Return the [X, Y] coordinate for the center point of the cell that contains the specified text.  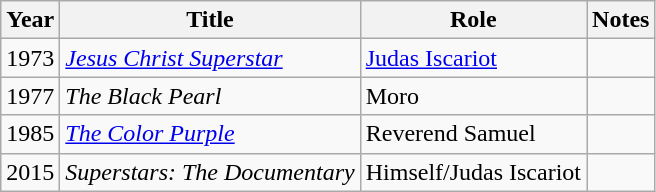
Year [30, 20]
Himself/Judas Iscariot [473, 172]
Superstars: The Documentary [210, 172]
Judas Iscariot [473, 58]
Role [473, 20]
Moro [473, 96]
The Black Pearl [210, 96]
1973 [30, 58]
The Color Purple [210, 134]
Title [210, 20]
Notes [621, 20]
1977 [30, 96]
Reverend Samuel [473, 134]
2015 [30, 172]
Jesus Christ Superstar [210, 58]
1985 [30, 134]
